Capture the cell that displays the provided text and extract its (X, Y) central coordinate. 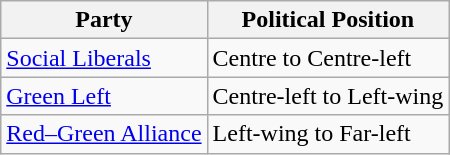
Red–Green Alliance (104, 134)
Social Liberals (104, 58)
Centre-left to Left-wing (328, 96)
Centre to Centre-left (328, 58)
Political Position (328, 20)
Left-wing to Far-left (328, 134)
Party (104, 20)
Green Left (104, 96)
